Detect which cell encompasses the target text, then output its [x, y] center coordinate. 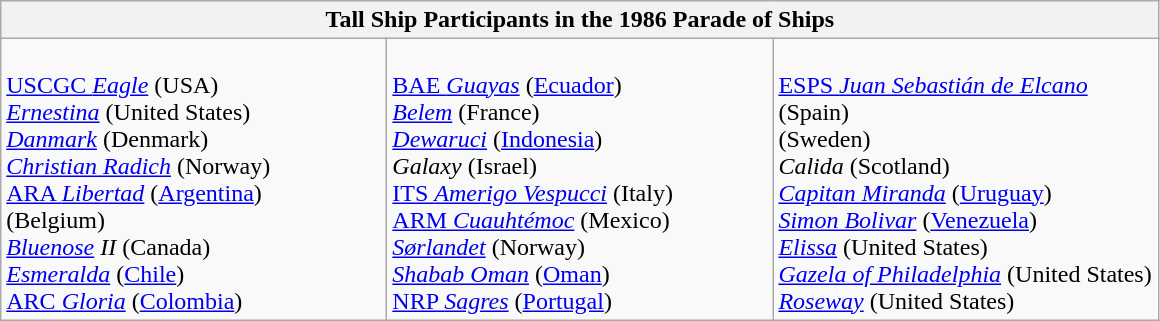
Tall Ship Participants in the 1986 Parade of Ships [580, 20]
